Provide the [X, Y] coordinate of the cell's center where the given text is located.  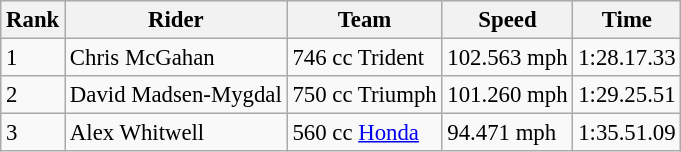
102.563 mph [508, 58]
750 cc Triumph [364, 95]
Time [627, 20]
Chris McGahan [176, 58]
3 [33, 133]
2 [33, 95]
746 cc Trident [364, 58]
1:29.25.51 [627, 95]
560 cc Honda [364, 133]
Alex Whitwell [176, 133]
David Madsen-Mygdal [176, 95]
94.471 mph [508, 133]
1 [33, 58]
101.260 mph [508, 95]
Rank [33, 20]
1:35.51.09 [627, 133]
1:28.17.33 [627, 58]
Team [364, 20]
Speed [508, 20]
Rider [176, 20]
